Provide the [X, Y] coordinate of the cell's center where the given text is located.  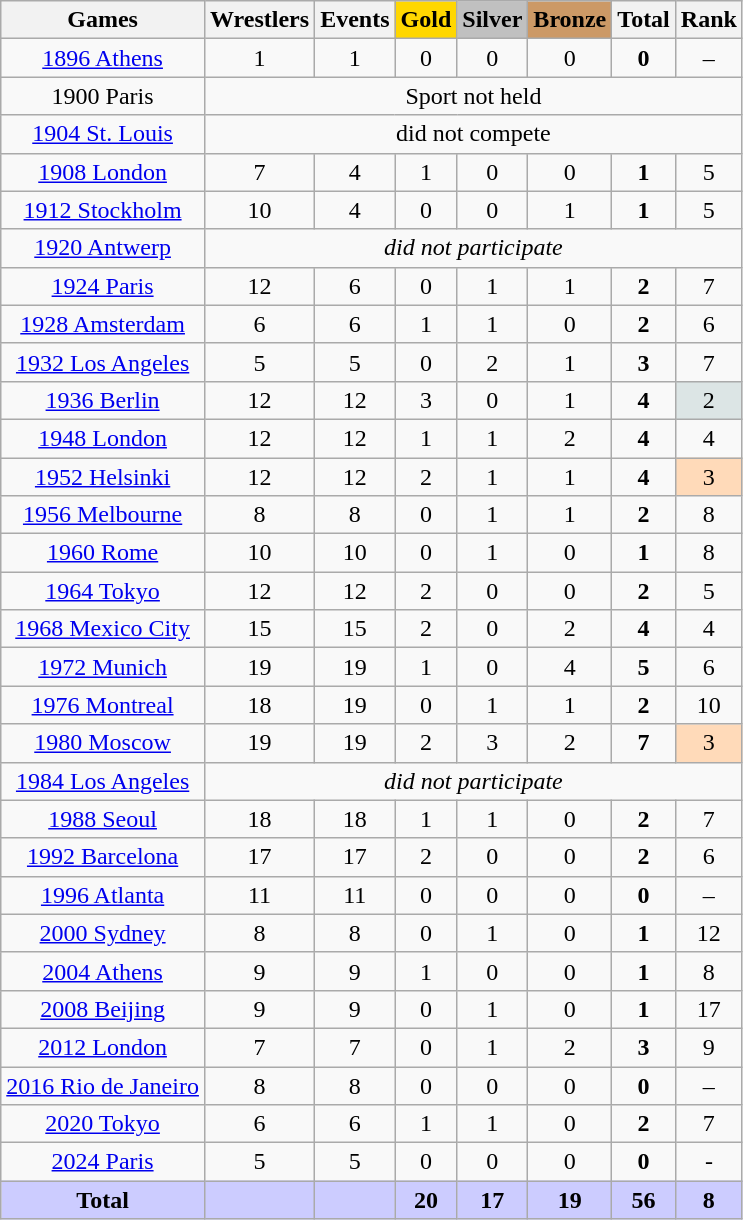
Rank [708, 20]
1900 Paris [103, 96]
- [708, 1162]
2024 Paris [103, 1162]
1972 Munich [103, 667]
Wrestlers [259, 20]
did not compete [473, 134]
1952 Helsinki [103, 477]
1896 Athens [103, 58]
2012 London [103, 1047]
56 [644, 1200]
Games [103, 20]
Silver [492, 20]
2004 Athens [103, 971]
1984 Los Angeles [103, 781]
Bronze [570, 20]
2000 Sydney [103, 933]
1928 Amsterdam [103, 324]
1924 Paris [103, 286]
1992 Barcelona [103, 857]
1960 Rome [103, 553]
1936 Berlin [103, 400]
1988 Seoul [103, 819]
1956 Melbourne [103, 515]
1932 Los Angeles [103, 362]
1996 Atlanta [103, 895]
1964 Tokyo [103, 591]
Sport not held [473, 96]
2008 Beijing [103, 1009]
1912 Stockholm [103, 210]
Gold [426, 20]
1904 St. Louis [103, 134]
1920 Antwerp [103, 248]
1908 London [103, 172]
Events [355, 20]
1980 Moscow [103, 743]
1976 Montreal [103, 705]
20 [426, 1200]
2016 Rio de Janeiro [103, 1085]
1968 Mexico City [103, 629]
1948 London [103, 438]
2020 Tokyo [103, 1124]
